Locate the cell with the specified text and output its (x, y) center coordinate. 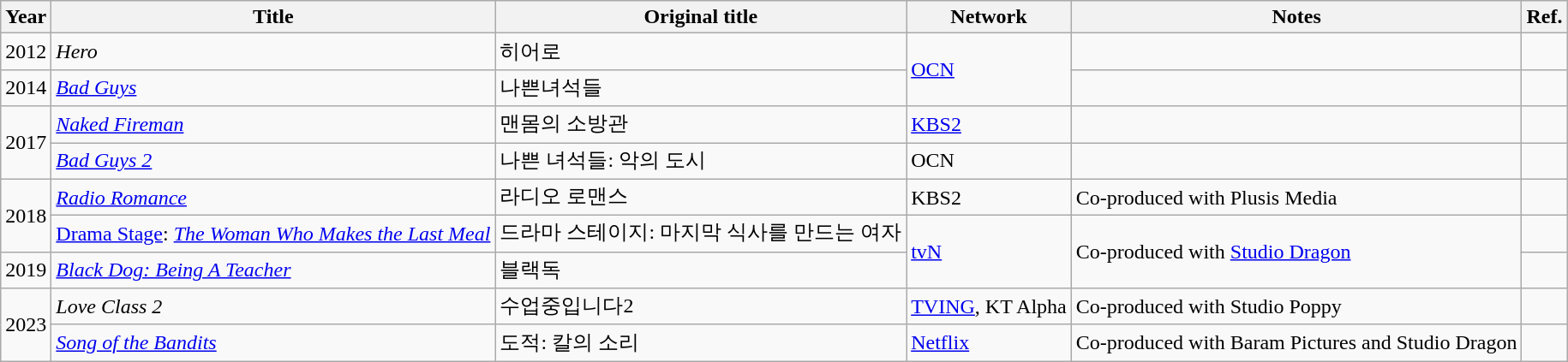
2018 (26, 216)
Co-produced with Plusis Media (1296, 197)
Year (26, 17)
Radio Romance (273, 197)
Bad Guys 2 (273, 161)
Co-produced with Baram Pictures and Studio Dragon (1296, 342)
맨몸의 소방관 (701, 125)
블랙독 (701, 270)
Bad Guys (273, 87)
2019 (26, 270)
Ref. (1544, 17)
Netflix (989, 342)
히어로 (701, 51)
2023 (26, 325)
tvN (989, 252)
Original title (701, 17)
Network (989, 17)
나쁜 녀석들: 악의 도시 (701, 161)
라디오 로맨스 (701, 197)
Drama Stage: The Woman Who Makes the Last Meal (273, 234)
Co-produced with Studio Poppy (1296, 306)
Love Class 2 (273, 306)
Song of the Bandits (273, 342)
TVING, KT Alpha (989, 306)
Hero (273, 51)
드라마 스테이지: 마지막 식사를 만드는 여자 (701, 234)
Notes (1296, 17)
2014 (26, 87)
도적: 칼의 소리 (701, 342)
Black Dog: Being A Teacher (273, 270)
Naked Fireman (273, 125)
수업중입니다2 (701, 306)
Co-produced with Studio Dragon (1296, 252)
2012 (26, 51)
Title (273, 17)
나쁜녀석들 (701, 87)
2017 (26, 142)
